Determine the [x, y] coordinate at the center of the cell enclosing the given text.  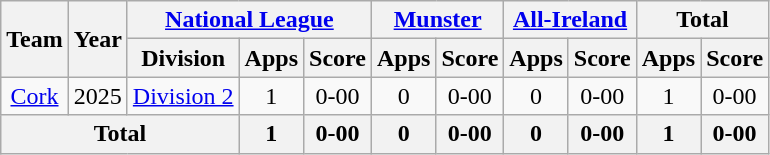
Cork [35, 96]
All-Ireland [570, 20]
Division [183, 58]
National League [249, 20]
Year [98, 39]
Munster [437, 20]
Team [35, 39]
2025 [98, 96]
Division 2 [183, 96]
